Output the [x, y] coordinate of the center of the cell containing the given text.  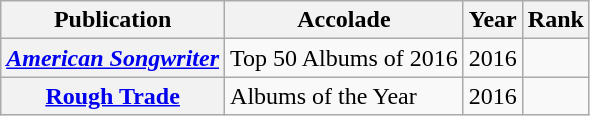
Year [492, 20]
Albums of the Year [344, 96]
Rough Trade [113, 96]
American Songwriter [113, 58]
Publication [113, 20]
Rank [556, 20]
Top 50 Albums of 2016 [344, 58]
Accolade [344, 20]
